Capture the cell that displays the provided text and extract its [X, Y] central coordinate. 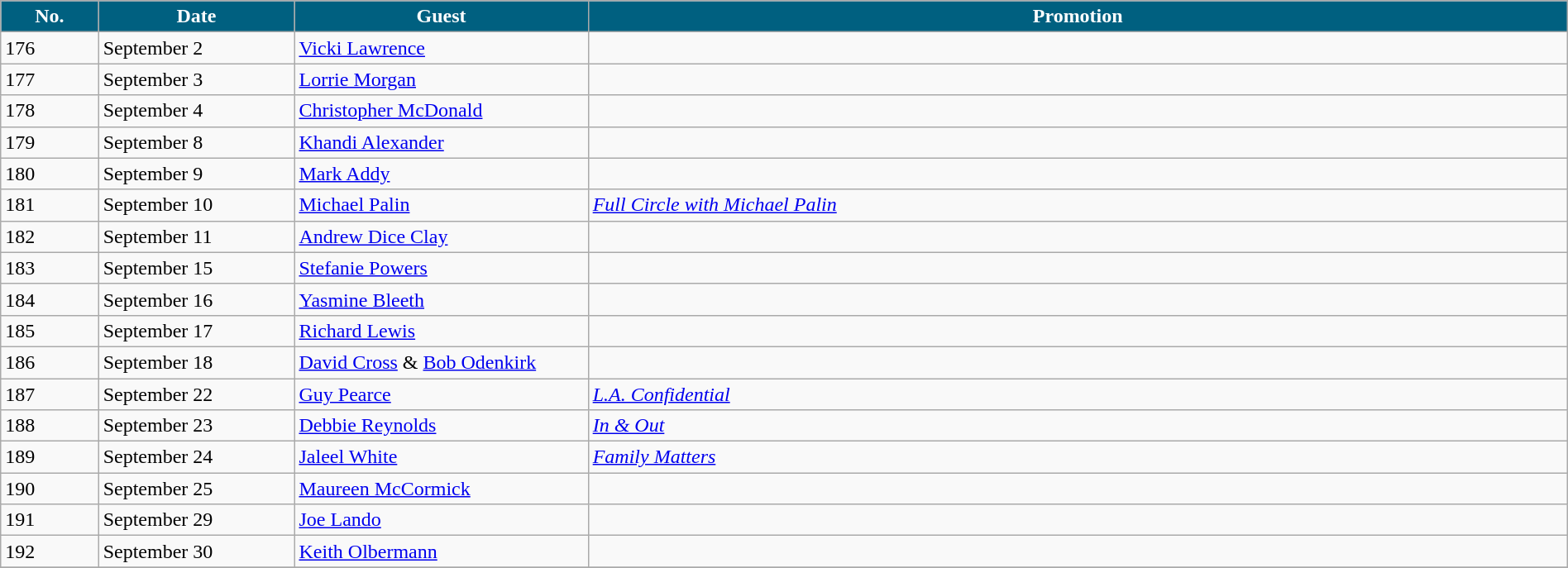
Promotion [1078, 17]
Yasmine Bleeth [442, 299]
Maureen McCormick [442, 489]
Andrew Dice Clay [442, 236]
September 24 [197, 457]
September 15 [197, 268]
Vicki Lawrence [442, 48]
Stefanie Powers [442, 268]
In & Out [1078, 426]
182 [50, 236]
L.A. Confidential [1078, 394]
Family Matters [1078, 457]
187 [50, 394]
Joe Lando [442, 520]
September 4 [197, 111]
176 [50, 48]
September 3 [197, 79]
September 25 [197, 489]
Christopher McDonald [442, 111]
Mark Addy [442, 174]
September 23 [197, 426]
Lorrie Morgan [442, 79]
189 [50, 457]
September 9 [197, 174]
September 10 [197, 205]
Khandi Alexander [442, 142]
185 [50, 331]
Guest [442, 17]
179 [50, 142]
September 30 [197, 551]
Jaleel White [442, 457]
September 2 [197, 48]
184 [50, 299]
September 11 [197, 236]
180 [50, 174]
No. [50, 17]
188 [50, 426]
Guy Pearce [442, 394]
192 [50, 551]
181 [50, 205]
September 17 [197, 331]
178 [50, 111]
Keith Olbermann [442, 551]
Michael Palin [442, 205]
186 [50, 362]
September 18 [197, 362]
183 [50, 268]
September 22 [197, 394]
177 [50, 79]
Date [197, 17]
September 16 [197, 299]
David Cross & Bob Odenkirk [442, 362]
September 8 [197, 142]
190 [50, 489]
Debbie Reynolds [442, 426]
Full Circle with Michael Palin [1078, 205]
Richard Lewis [442, 331]
191 [50, 520]
September 29 [197, 520]
